Provide the [x, y] coordinate of the cell's center where the given text is located.  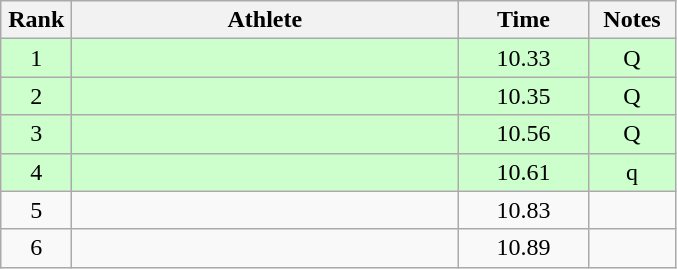
Notes [632, 20]
4 [36, 172]
1 [36, 58]
Athlete [265, 20]
Time [524, 20]
Rank [36, 20]
10.35 [524, 96]
5 [36, 210]
10.33 [524, 58]
10.56 [524, 134]
10.61 [524, 172]
10.89 [524, 248]
10.83 [524, 210]
6 [36, 248]
3 [36, 134]
2 [36, 96]
q [632, 172]
